Identify which cell holds the provided text, then report its [x, y] central coordinate. 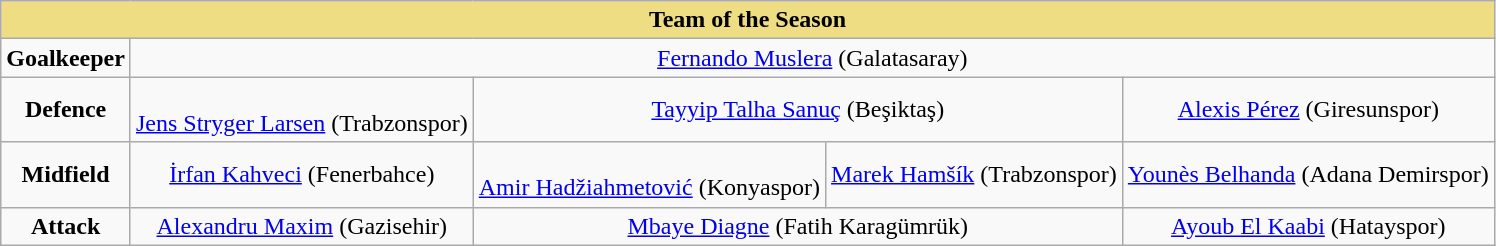
Mbaye Diagne (Fatih Karagümrük) [798, 226]
Alexis Pérez (Giresunspor) [1308, 110]
Ayoub El Kaabi (Hatayspor) [1308, 226]
Team of the Season [748, 20]
Goalkeeper [66, 58]
Younès Belhanda (Adana Demirspor) [1308, 174]
Attack [66, 226]
Alexandru Maxim (Gazisehir) [302, 226]
Defence [66, 110]
Jens Stryger Larsen (Trabzonspor) [302, 110]
Fernando Muslera (Galatasaray) [812, 58]
Marek Hamšík (Trabzonspor) [974, 174]
Tayyip Talha Sanuç (Beşiktaş) [798, 110]
Amir Hadžiahmetović (Konyaspor) [649, 174]
Midfield [66, 174]
İrfan Kahveci (Fenerbahce) [302, 174]
